For the text-containing cell, return its midpoint in (X, Y) coordinate format. 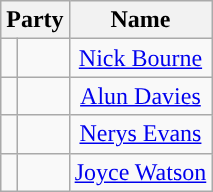
Party (35, 20)
Name (140, 20)
Nerys Evans (140, 134)
Alun Davies (140, 96)
Joyce Watson (140, 172)
Nick Bourne (140, 58)
